Locate the cell with the specified text and output its (X, Y) center coordinate. 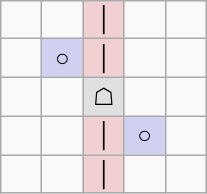
☖ (104, 97)
